Return the [X, Y] coordinate for the center point of the cell that contains the specified text.  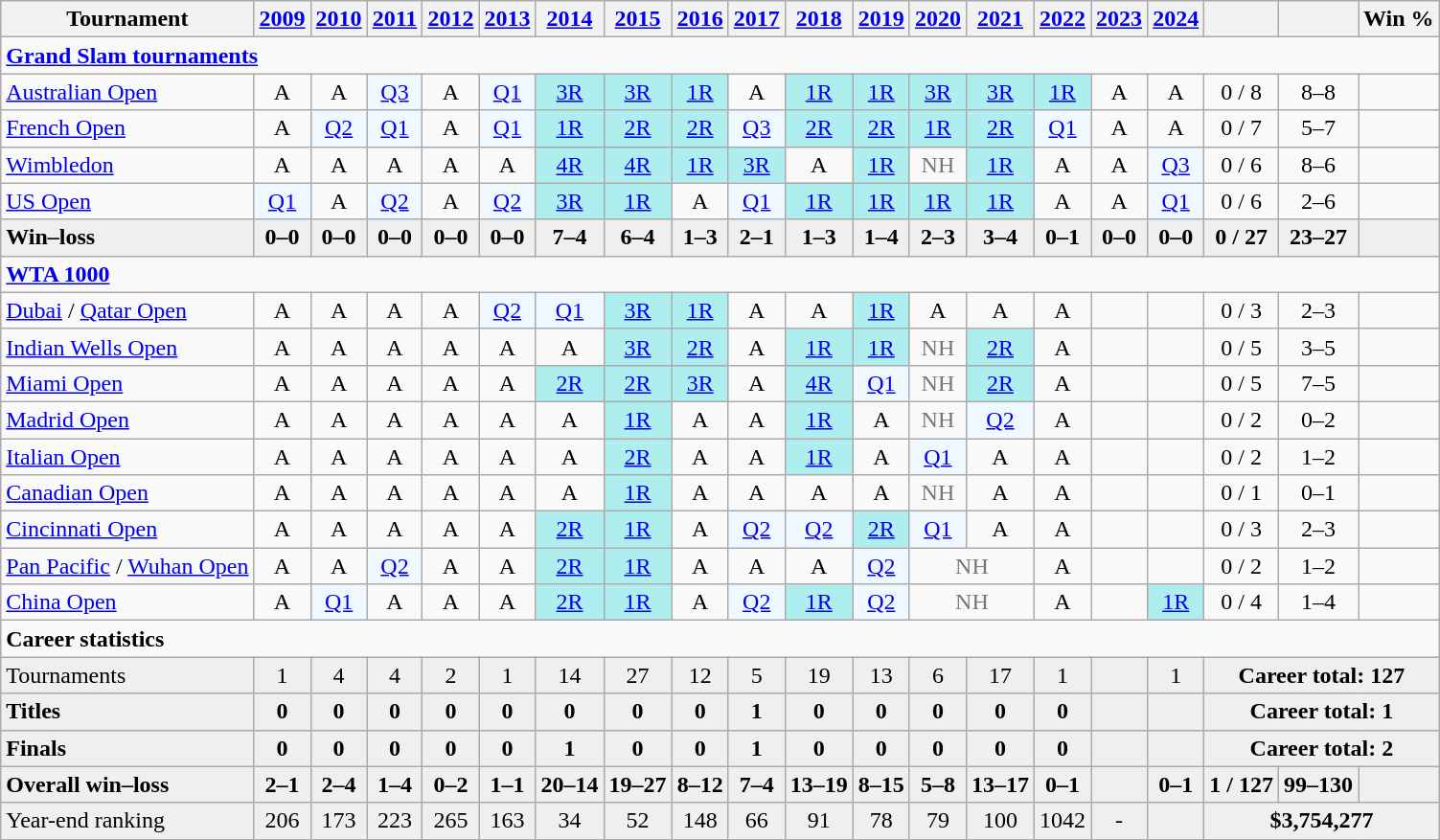
Titles [127, 712]
Career statistics [720, 639]
5–7 [1318, 128]
223 [395, 821]
19 [818, 675]
Career total: 127 [1322, 675]
French Open [127, 128]
Canadian Open [127, 493]
13–17 [1000, 784]
Tournaments [127, 675]
163 [508, 821]
7–5 [1318, 383]
Pan Pacific / Wuhan Open [127, 566]
14 [569, 675]
2021 [1000, 19]
1042 [1063, 821]
2014 [569, 19]
2012 [450, 19]
0 / 4 [1242, 602]
0 / 1 [1242, 493]
23–27 [1318, 238]
2013 [508, 19]
27 [638, 675]
99–130 [1318, 784]
52 [638, 821]
20–14 [569, 784]
34 [569, 821]
0 / 27 [1242, 238]
- [1119, 821]
79 [937, 821]
Tournament [127, 19]
2010 [339, 19]
12 [699, 675]
5 [757, 675]
17 [1000, 675]
19–27 [638, 784]
2009 [282, 19]
2022 [1063, 19]
2019 [881, 19]
2018 [818, 19]
Year-end ranking [127, 821]
1 / 127 [1242, 784]
8–15 [881, 784]
66 [757, 821]
78 [881, 821]
2011 [395, 19]
100 [1000, 821]
8–8 [1318, 92]
Overall win–loss [127, 784]
3–4 [1000, 238]
Win % [1399, 19]
2–4 [339, 784]
China Open [127, 602]
265 [450, 821]
91 [818, 821]
Cincinnati Open [127, 530]
5–8 [937, 784]
1–1 [508, 784]
Madrid Open [127, 420]
$3,754,277 [1322, 821]
Wimbledon [127, 165]
WTA 1000 [720, 274]
2017 [757, 19]
Australian Open [127, 92]
0 / 7 [1242, 128]
173 [339, 821]
Dubai / Qatar Open [127, 310]
2 [450, 675]
Finals [127, 748]
Italian Open [127, 457]
0 / 8 [1242, 92]
6 [937, 675]
2024 [1177, 19]
148 [699, 821]
2016 [699, 19]
8–12 [699, 784]
Miami Open [127, 383]
3–5 [1318, 347]
2020 [937, 19]
2–6 [1318, 201]
8–6 [1318, 165]
Career total: 2 [1322, 748]
13–19 [818, 784]
2015 [638, 19]
13 [881, 675]
Career total: 1 [1322, 712]
Indian Wells Open [127, 347]
Grand Slam tournaments [720, 56]
Win–loss [127, 238]
US Open [127, 201]
2023 [1119, 19]
6–4 [638, 238]
206 [282, 821]
